Output the (X, Y) coordinate of the center of the cell containing the given text.  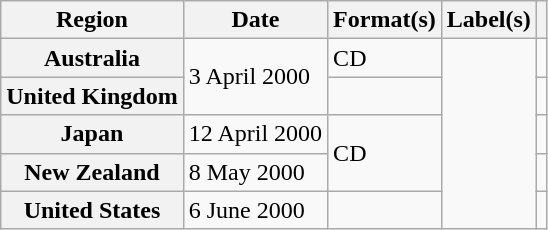
Date (255, 20)
New Zealand (92, 172)
Australia (92, 58)
United States (92, 210)
6 June 2000 (255, 210)
8 May 2000 (255, 172)
Japan (92, 134)
12 April 2000 (255, 134)
Format(s) (385, 20)
3 April 2000 (255, 77)
United Kingdom (92, 96)
Label(s) (488, 20)
Region (92, 20)
